Return [x, y] of the center of cell containing provided text 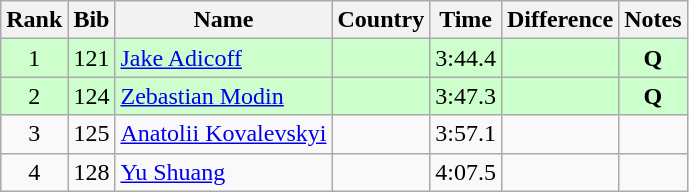
Difference [560, 20]
Jake Adicoff [224, 58]
2 [34, 96]
3 [34, 134]
4:07.5 [466, 172]
Zebastian Modin [224, 96]
Name [224, 20]
124 [92, 96]
128 [92, 172]
Anatolii Kovalevskyi [224, 134]
3:57.1 [466, 134]
Country [381, 20]
125 [92, 134]
3:44.4 [466, 58]
Rank [34, 20]
121 [92, 58]
Bib [92, 20]
Yu Shuang [224, 172]
3:47.3 [466, 96]
1 [34, 58]
4 [34, 172]
Time [466, 20]
Notes [653, 20]
